Extract the [X, Y] coordinate from the center of the cell holding the provided text.  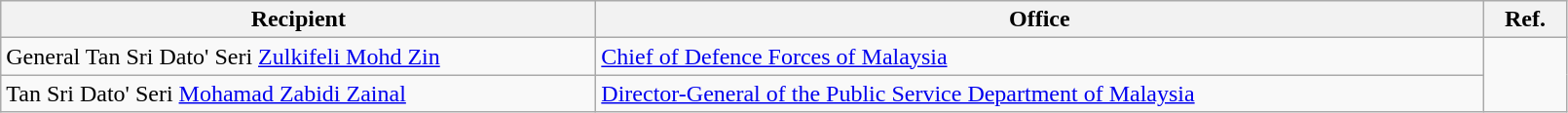
Director-General of the Public Service Department of Malaysia [1040, 94]
Office [1040, 19]
Tan Sri Dato' Seri Mohamad Zabidi Zainal [298, 94]
General Tan Sri Dato' Seri Zulkifeli Mohd Zin [298, 56]
Recipient [298, 19]
Chief of Defence Forces of Malaysia [1040, 56]
Ref. [1525, 19]
